Provide the (x, y) coordinate of the cell's center where the given text is located.  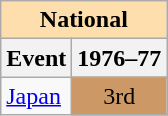
3rd (120, 96)
Japan (36, 96)
National (84, 20)
1976–77 (120, 58)
Event (36, 58)
